Determine the [X, Y] coordinate at the center of the cell enclosing the given text.  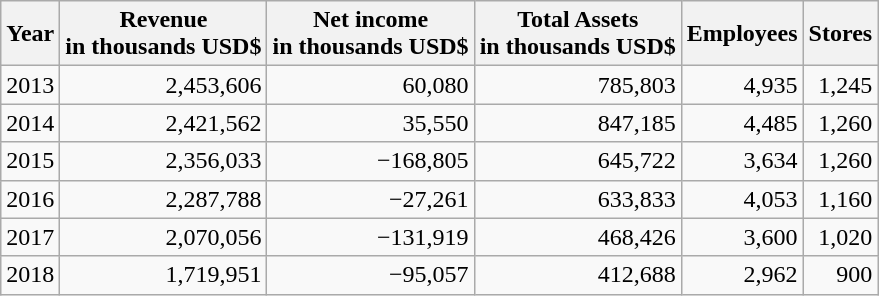
785,803 [578, 85]
847,185 [578, 123]
633,833 [578, 199]
412,688 [578, 275]
2017 [30, 237]
Total Assetsin thousands USD$ [578, 34]
4,485 [742, 123]
3,600 [742, 237]
−168,805 [370, 161]
3,634 [742, 161]
Year [30, 34]
2,070,056 [164, 237]
645,722 [578, 161]
1,160 [840, 199]
2018 [30, 275]
Net incomein thousands USD$ [370, 34]
2016 [30, 199]
Employees [742, 34]
2,356,033 [164, 161]
−131,919 [370, 237]
1,245 [840, 85]
2,453,606 [164, 85]
1,020 [840, 237]
Revenuein thousands USD$ [164, 34]
2,287,788 [164, 199]
2,962 [742, 275]
4,935 [742, 85]
900 [840, 275]
2,421,562 [164, 123]
2013 [30, 85]
2014 [30, 123]
60,080 [370, 85]
−95,057 [370, 275]
468,426 [578, 237]
2015 [30, 161]
4,053 [742, 199]
Stores [840, 34]
35,550 [370, 123]
1,719,951 [164, 275]
−27,261 [370, 199]
